Locate the cell with the specified text and output its [x, y] center coordinate. 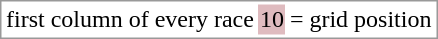
10 [272, 19]
= grid position [360, 19]
first column of every race [130, 19]
